Return [X, Y] of the center of cell containing provided text 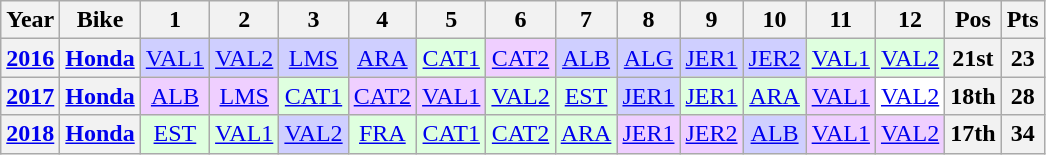
Pts [1022, 20]
Year [30, 20]
ALG [648, 58]
2 [244, 20]
FRA [382, 134]
18th [973, 96]
9 [712, 20]
21st [973, 58]
34 [1022, 134]
2016 [30, 58]
23 [1022, 58]
8 [648, 20]
5 [452, 20]
10 [774, 20]
3 [314, 20]
2018 [30, 134]
Bike [100, 20]
28 [1022, 96]
12 [910, 20]
4 [382, 20]
17th [973, 134]
2017 [30, 96]
Pos [973, 20]
11 [840, 20]
6 [520, 20]
7 [586, 20]
1 [174, 20]
